Identify which cell holds the provided text, then report its [X, Y] central coordinate. 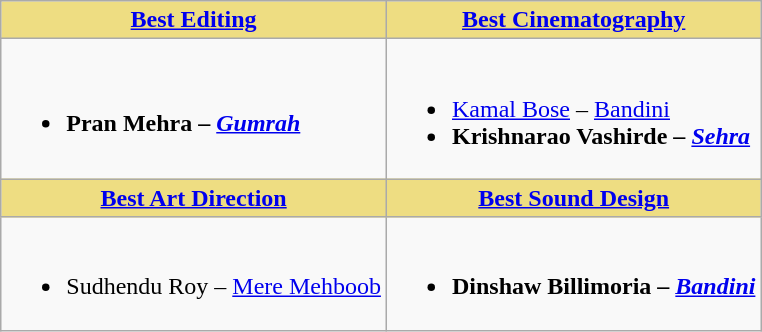
Best Art Direction [194, 198]
Sudhendu Roy – Mere Mehboob [194, 274]
Kamal Bose – Bandini Krishnarao Vashirde – Sehra [573, 109]
Pran Mehra – Gumrah [194, 109]
Best Editing [194, 20]
Best Cinematography [573, 20]
Best Sound Design [573, 198]
Dinshaw Billimoria – Bandini [573, 274]
